Scan for the cell matching the given text and deliver its (X, Y) coordinate at center. 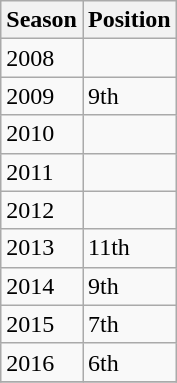
Season (42, 20)
2012 (42, 210)
2008 (42, 58)
7th (129, 324)
2015 (42, 324)
2009 (42, 96)
2010 (42, 134)
2011 (42, 172)
2013 (42, 248)
2016 (42, 362)
Position (129, 20)
6th (129, 362)
11th (129, 248)
2014 (42, 286)
